Detect which cell encompasses the target text, then output its [x, y] center coordinate. 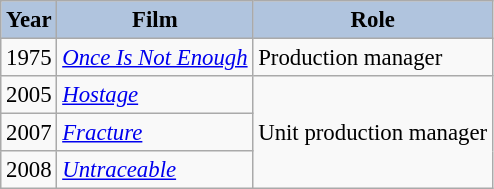
1975 [29, 58]
Once Is Not Enough [155, 58]
Untraceable [155, 170]
Fracture [155, 133]
2007 [29, 133]
Film [155, 20]
Production manager [373, 58]
Year [29, 20]
Unit production manager [373, 132]
Hostage [155, 95]
2005 [29, 95]
Role [373, 20]
2008 [29, 170]
